Locate the cell with the specified text and output its [X, Y] center coordinate. 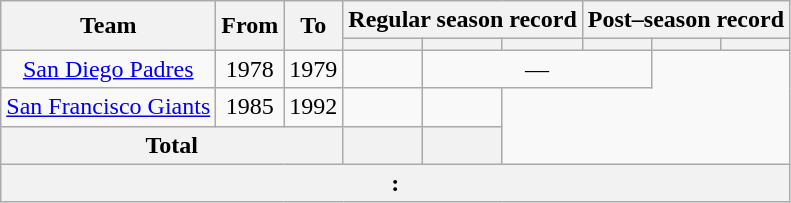
1985 [250, 107]
1992 [314, 107]
Regular season record [462, 20]
1978 [250, 69]
San Diego Padres [108, 69]
Team [108, 26]
From [250, 26]
San Francisco Giants [108, 107]
— [538, 69]
1979 [314, 69]
Total [172, 145]
To [314, 26]
Post–season record [686, 20]
: [396, 183]
